Pinpoint the cell where the given text exists, returning its (X, Y) midpoint coordinate. 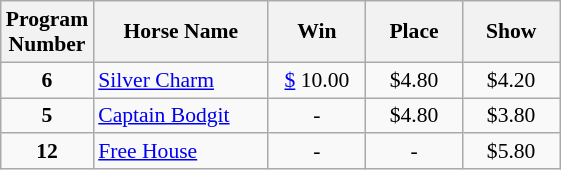
$ 10.00 (316, 80)
Captain Bodgit (180, 116)
Free House (180, 152)
$4.20 (512, 80)
6 (47, 80)
Horse Name (180, 32)
$3.80 (512, 116)
$5.80 (512, 152)
5 (47, 116)
Silver Charm (180, 80)
ProgramNumber (47, 32)
Show (512, 32)
12 (47, 152)
Win (316, 32)
Place (414, 32)
